For the text-containing cell, return its midpoint in (X, Y) coordinate format. 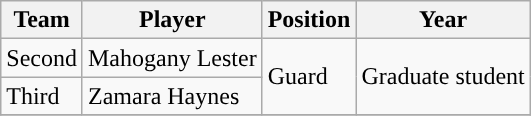
Second (42, 58)
Position (309, 20)
Mahogany Lester (172, 58)
Guard (309, 77)
Year (443, 20)
Player (172, 20)
Zamara Haynes (172, 96)
Team (42, 20)
Graduate student (443, 77)
Third (42, 96)
